Find where the given text appears and provide that cell's center as [x, y] coordinate. 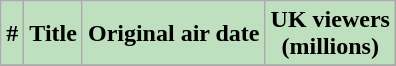
Title [54, 34]
UK viewers(millions) [330, 34]
Original air date [174, 34]
# [12, 34]
